From the cell containing the given text, extract its center point as [X, Y] coordinate. 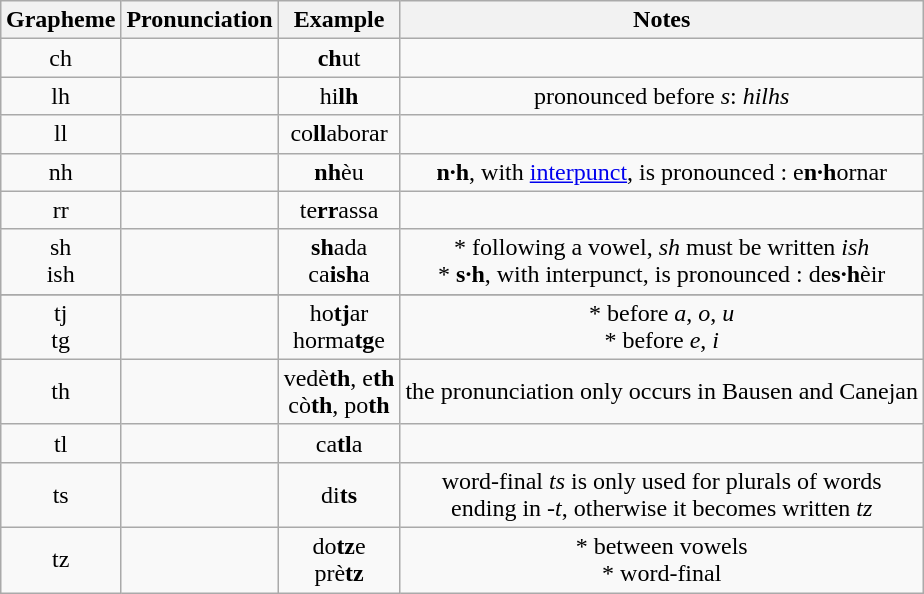
* before a, o, u* before e, i [662, 326]
terrassa [339, 210]
n·h, with interpunct, is pronounced : en·hornar [662, 172]
collaborar [339, 134]
tl [60, 443]
Example [339, 20]
* between vowels * word-final [662, 560]
ch [60, 58]
word-final ts is only used for plurals of wordsending in -t, otherwise it becomes written tz [662, 494]
nhèu [339, 172]
Notes [662, 20]
shish [60, 262]
ts [60, 494]
ll [60, 134]
dotzeprètz [339, 560]
hotjarhormatge [339, 326]
rr [60, 210]
vedèth, ethcòth, poth [339, 392]
lh [60, 96]
hilh [339, 96]
Pronunciation [200, 20]
* following a vowel, sh must be written ish* s·h, with interpunct, is pronounced : des·hèir [662, 262]
nh [60, 172]
pronounced before s: hilhs [662, 96]
tjtg [60, 326]
shadacaisha [339, 262]
the pronunciation only occurs in Bausen and Canejan [662, 392]
catla [339, 443]
Grapheme [60, 20]
dits [339, 494]
chut [339, 58]
th [60, 392]
tz [60, 560]
